Output the (X, Y) coordinate of the center of the cell containing the given text.  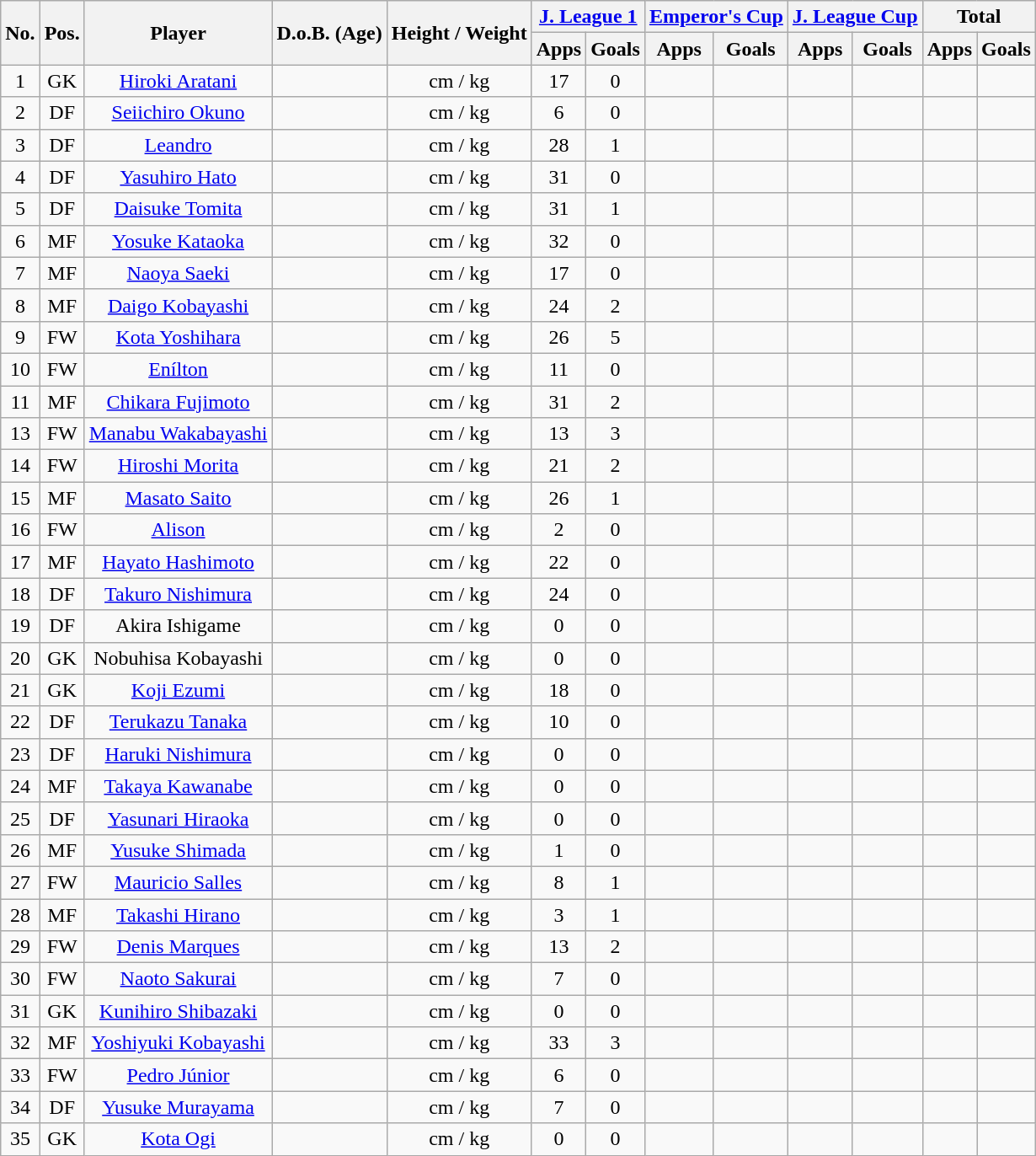
Daisuke Tomita (179, 209)
25 (20, 818)
Masato Saito (179, 498)
Yasunari Hiraoka (179, 818)
Emperor's Cup (716, 17)
Seiichiro Okuno (179, 113)
14 (20, 466)
Kota Yoshihara (179, 337)
Koji Ezumi (179, 690)
Terukazu Tanaka (179, 722)
Haruki Nishimura (179, 754)
Alison (179, 530)
Nobuhisa Kobayashi (179, 658)
Yasuhiro Hato (179, 177)
Pedro Júnior (179, 1075)
Kunihiro Shibazaki (179, 1011)
30 (20, 979)
No. (20, 33)
Yusuke Murayama (179, 1107)
J. League 1 (588, 17)
9 (20, 337)
J. League Cup (855, 17)
Naoto Sakurai (179, 979)
Player (179, 33)
34 (20, 1107)
Yoshiyuki Kobayashi (179, 1043)
Pos. (62, 33)
Leandro (179, 145)
27 (20, 882)
Enílton (179, 369)
Hiroki Aratani (179, 81)
Akira Ishigame (179, 626)
Naoya Saeki (179, 273)
Hiroshi Morita (179, 466)
Yusuke Shimada (179, 850)
Chikara Fujimoto (179, 402)
29 (20, 947)
15 (20, 498)
Manabu Wakabayashi (179, 434)
Total (979, 17)
Takaya Kawanabe (179, 786)
Yosuke Kataoka (179, 241)
Takashi Hirano (179, 914)
D.o.B. (Age) (329, 33)
Hayato Hashimoto (179, 562)
Takuro Nishimura (179, 594)
Daigo Kobayashi (179, 305)
Denis Marques (179, 947)
19 (20, 626)
35 (20, 1139)
16 (20, 530)
23 (20, 754)
Kota Ogi (179, 1139)
4 (20, 177)
20 (20, 658)
Mauricio Salles (179, 882)
Height / Weight (459, 33)
